For the text-containing cell, return its midpoint in [X, Y] coordinate format. 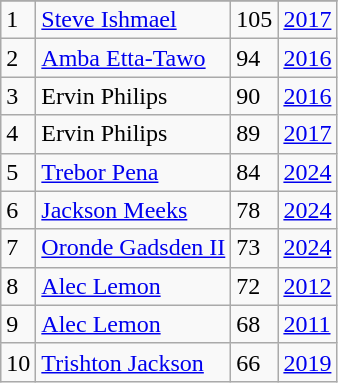
78 [254, 210]
2 [18, 58]
8 [18, 286]
5 [18, 172]
73 [254, 248]
94 [254, 58]
6 [18, 210]
2011 [308, 324]
Jackson Meeks [134, 210]
Trebor Pena [134, 172]
68 [254, 324]
Amba Etta-Tawo [134, 58]
72 [254, 286]
4 [18, 134]
7 [18, 248]
84 [254, 172]
Trishton Jackson [134, 362]
90 [254, 96]
10 [18, 362]
66 [254, 362]
Oronde Gadsden II [134, 248]
105 [254, 20]
9 [18, 324]
2012 [308, 286]
3 [18, 96]
2019 [308, 362]
1 [18, 20]
89 [254, 134]
Steve Ishmael [134, 20]
